For the text-containing cell, return its midpoint in [X, Y] coordinate format. 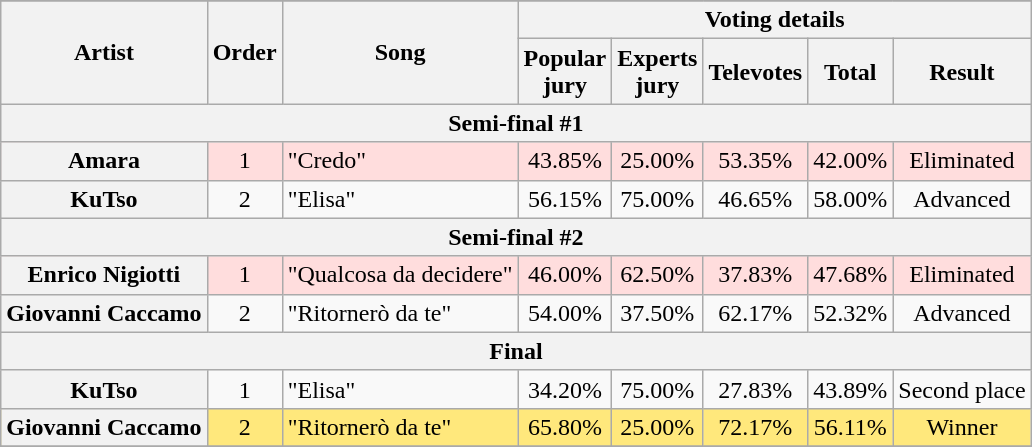
Song [400, 52]
27.83% [756, 389]
"Credo" [400, 161]
46.00% [565, 275]
Final [516, 351]
58.00% [850, 199]
Semi-final #1 [516, 123]
43.85% [565, 161]
62.50% [658, 275]
72.17% [756, 427]
Winner [962, 427]
65.80% [565, 427]
37.83% [756, 275]
Artist [104, 52]
Voting details [774, 20]
43.89% [850, 389]
54.00% [565, 313]
53.35% [756, 161]
Televotes [756, 72]
56.11% [850, 427]
Result [962, 72]
"Qualcosa da decidere" [400, 275]
47.68% [850, 275]
62.17% [756, 313]
Order [244, 52]
Enrico Nigiotti [104, 275]
42.00% [850, 161]
Expertsjury [658, 72]
Popularjury [565, 72]
46.65% [756, 199]
Total [850, 72]
56.15% [565, 199]
Semi-final #2 [516, 237]
52.32% [850, 313]
34.20% [565, 389]
Second place [962, 389]
Amara [104, 161]
37.50% [658, 313]
